Determine the (X, Y) coordinate at the center of the cell enclosing the given text.  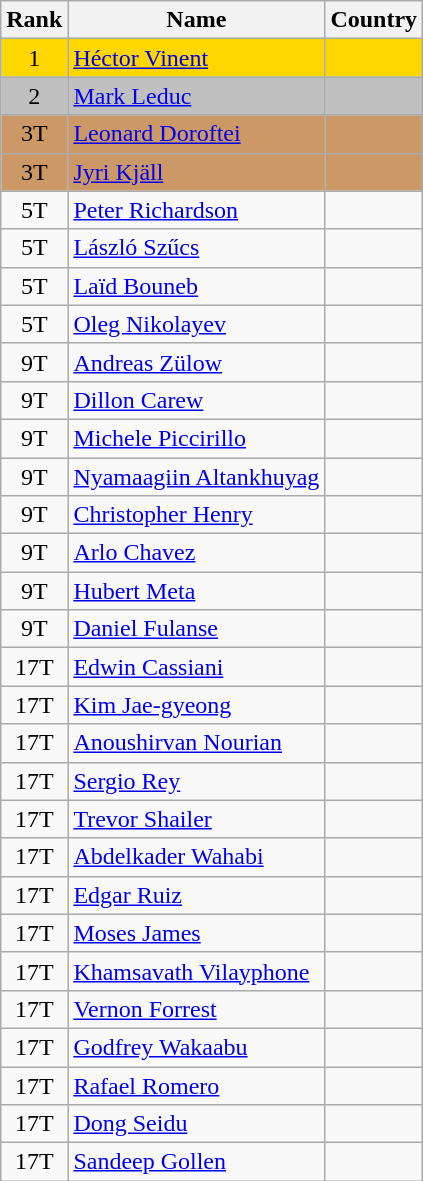
Rank (34, 20)
Anoushirvan Nourian (196, 743)
Godfrey Wakaabu (196, 1047)
Mark Leduc (196, 96)
Moses James (196, 933)
Edwin Cassiani (196, 667)
1 (34, 58)
Khamsavath Vilayphone (196, 971)
2 (34, 96)
Name (196, 20)
Peter Richardson (196, 210)
Nyamaagiin Altankhuyag (196, 477)
Abdelkader Wahabi (196, 857)
László Szűcs (196, 248)
Edgar Ruiz (196, 895)
Hubert Meta (196, 591)
Rafael Romero (196, 1085)
Trevor Shailer (196, 819)
Christopher Henry (196, 515)
Andreas Zülow (196, 362)
Oleg Nikolayev (196, 324)
Sergio Rey (196, 781)
Leonard Doroftei (196, 134)
Vernon Forrest (196, 1009)
Daniel Fulanse (196, 629)
Michele Piccirillo (196, 438)
Kim Jae-gyeong (196, 705)
Dong Seidu (196, 1124)
Sandeep Gollen (196, 1162)
Country (374, 20)
Laïd Bouneb (196, 286)
Arlo Chavez (196, 553)
Dillon Carew (196, 400)
Héctor Vinent (196, 58)
Jyri Kjäll (196, 172)
